Output the [x, y] coordinate of the center of the cell containing the given text.  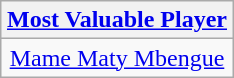
Mame Maty Mbengue [116, 58]
Most Valuable Player [116, 20]
